Capture the cell that displays the provided text and extract its (x, y) central coordinate. 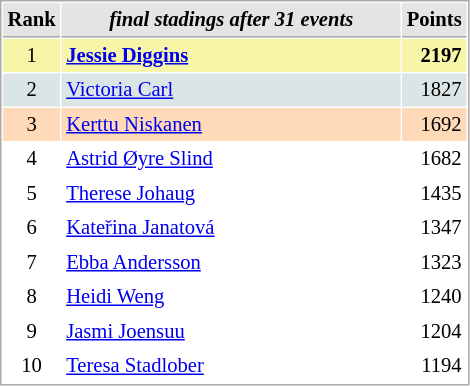
1435 (434, 194)
Points (434, 20)
10 (32, 366)
4 (32, 158)
1 (32, 56)
Kateřina Janatová (232, 228)
7 (32, 262)
Heidi Weng (232, 296)
Victoria Carl (232, 90)
Jasmi Joensuu (232, 332)
1323 (434, 262)
8 (32, 296)
Jessie Diggins (232, 56)
1692 (434, 124)
2197 (434, 56)
Therese Johaug (232, 194)
1240 (434, 296)
1827 (434, 90)
1682 (434, 158)
Kerttu Niskanen (232, 124)
Ebba Andersson (232, 262)
1347 (434, 228)
Teresa Stadlober (232, 366)
3 (32, 124)
Astrid Øyre Slind (232, 158)
6 (32, 228)
Rank (32, 20)
1204 (434, 332)
9 (32, 332)
1194 (434, 366)
final stadings after 31 events (232, 20)
2 (32, 90)
5 (32, 194)
